Output the (x, y) coordinate of the center of the cell containing the given text.  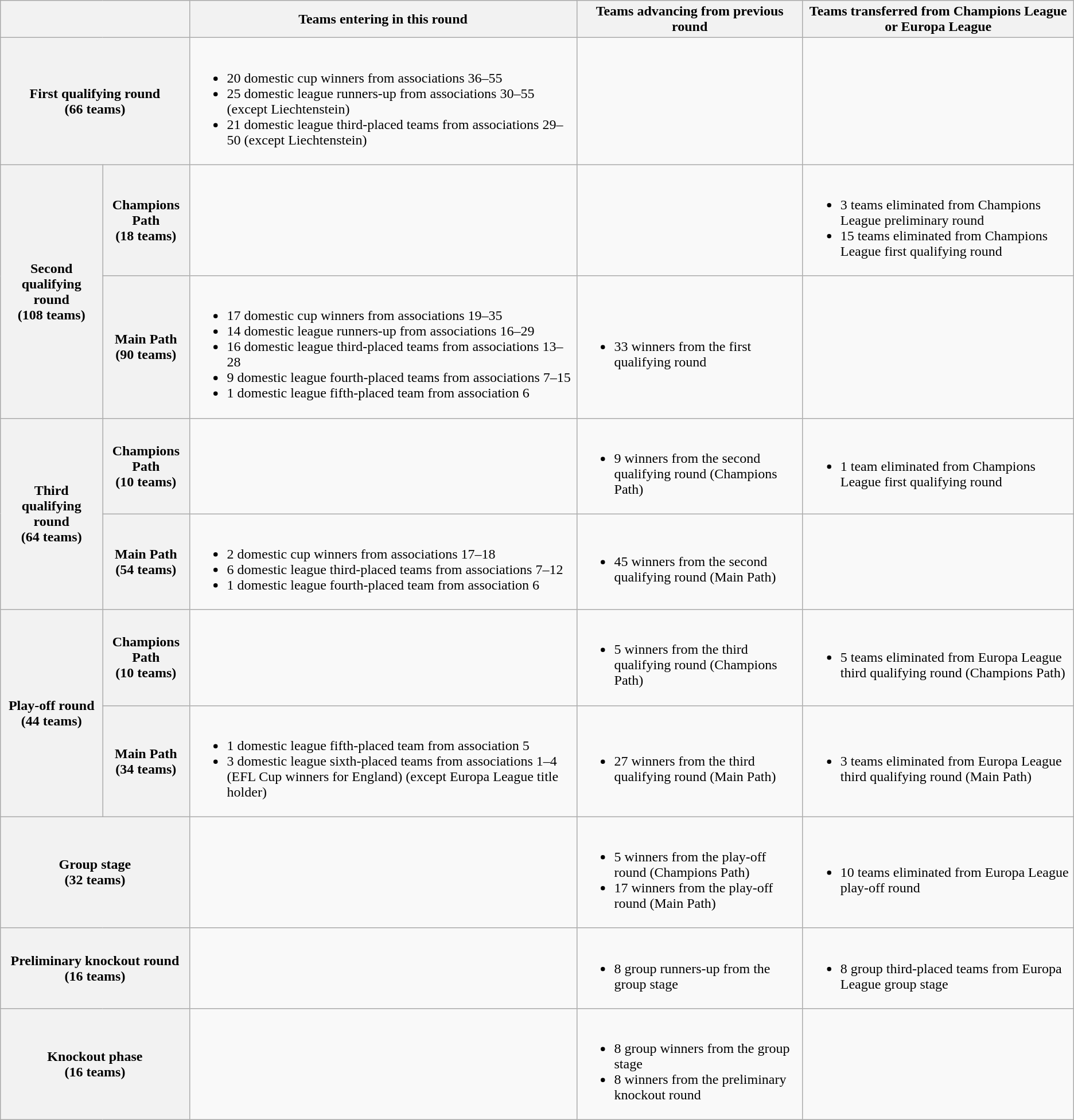
3 teams eliminated from Europa League third qualifying round (Main Path) (938, 761)
10 teams eliminated from Europa League play-off round (938, 872)
Preliminary knockout round(16 teams) (95, 968)
3 teams eliminated from Champions League preliminary round15 teams eliminated from Champions League first qualifying round (938, 220)
Second qualifying round(108 teams) (52, 291)
27 winners from the third qualifying round (Main Path) (690, 761)
5 winners from the play-off round (Champions Path)17 winners from the play-off round (Main Path) (690, 872)
1 team eliminated from Champions League first qualifying round (938, 466)
Teams transferred from Champions League or Europa League (938, 19)
45 winners from the second qualifying round (Main Path) (690, 562)
Champions Path(18 teams) (146, 220)
Teams advancing from previous round (690, 19)
5 teams eliminated from Europa League third qualifying round (Champions Path) (938, 657)
8 group runners-up from the group stage (690, 968)
Teams entering in this round (383, 19)
Group stage(32 teams) (95, 872)
33 winners from the first qualifying round (690, 347)
Main Path(54 teams) (146, 562)
Third qualifying round(64 teams) (52, 514)
8 group third-placed teams from Europa League group stage (938, 968)
5 winners from the third qualifying round (Champions Path) (690, 657)
First qualifying round(66 teams) (95, 101)
Knockout phase(16 teams) (95, 1064)
Main Path(90 teams) (146, 347)
Main Path(34 teams) (146, 761)
9 winners from the second qualifying round (Champions Path) (690, 466)
8 group winners from the group stage8 winners from the preliminary knockout round (690, 1064)
Play-off round(44 teams) (52, 713)
